Capture the cell that displays the provided text and extract its [x, y] central coordinate. 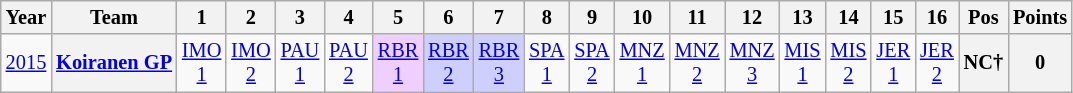
9 [592, 17]
4 [348, 17]
6 [448, 17]
2015 [26, 63]
8 [546, 17]
2 [250, 17]
MNZ2 [698, 63]
0 [1040, 63]
IMO2 [250, 63]
MNZ1 [642, 63]
5 [398, 17]
3 [300, 17]
MIS2 [848, 63]
NC† [984, 63]
15 [893, 17]
MNZ3 [752, 63]
JER1 [893, 63]
11 [698, 17]
Team [114, 17]
IMO1 [202, 63]
13 [803, 17]
Points [1040, 17]
10 [642, 17]
16 [937, 17]
PAU2 [348, 63]
Pos [984, 17]
Year [26, 17]
SPA2 [592, 63]
RBR1 [398, 63]
RBR3 [499, 63]
1 [202, 17]
7 [499, 17]
12 [752, 17]
Koiranen GP [114, 63]
RBR2 [448, 63]
MIS1 [803, 63]
PAU1 [300, 63]
14 [848, 17]
JER2 [937, 63]
SPA1 [546, 63]
